Search for the cell housing the specified text and yield its (X, Y) center coordinate. 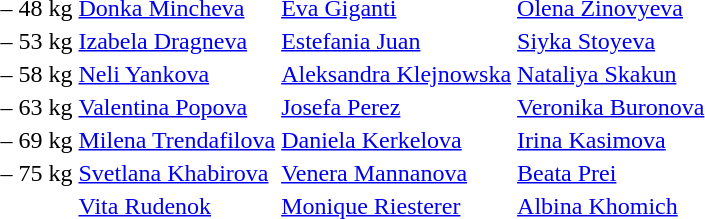
Neli Yankova (177, 74)
Aleksandra Klejnowska (396, 74)
Estefania Juan (396, 41)
Izabela Dragneva (177, 41)
Valentina Popova (177, 107)
Josefa Perez (396, 107)
Venera Mannanova (396, 173)
Daniela Kerkelova (396, 140)
Svetlana Khabirova (177, 173)
Milena Trendafilova (177, 140)
